Identify which cell holds the provided text, then report its (X, Y) central coordinate. 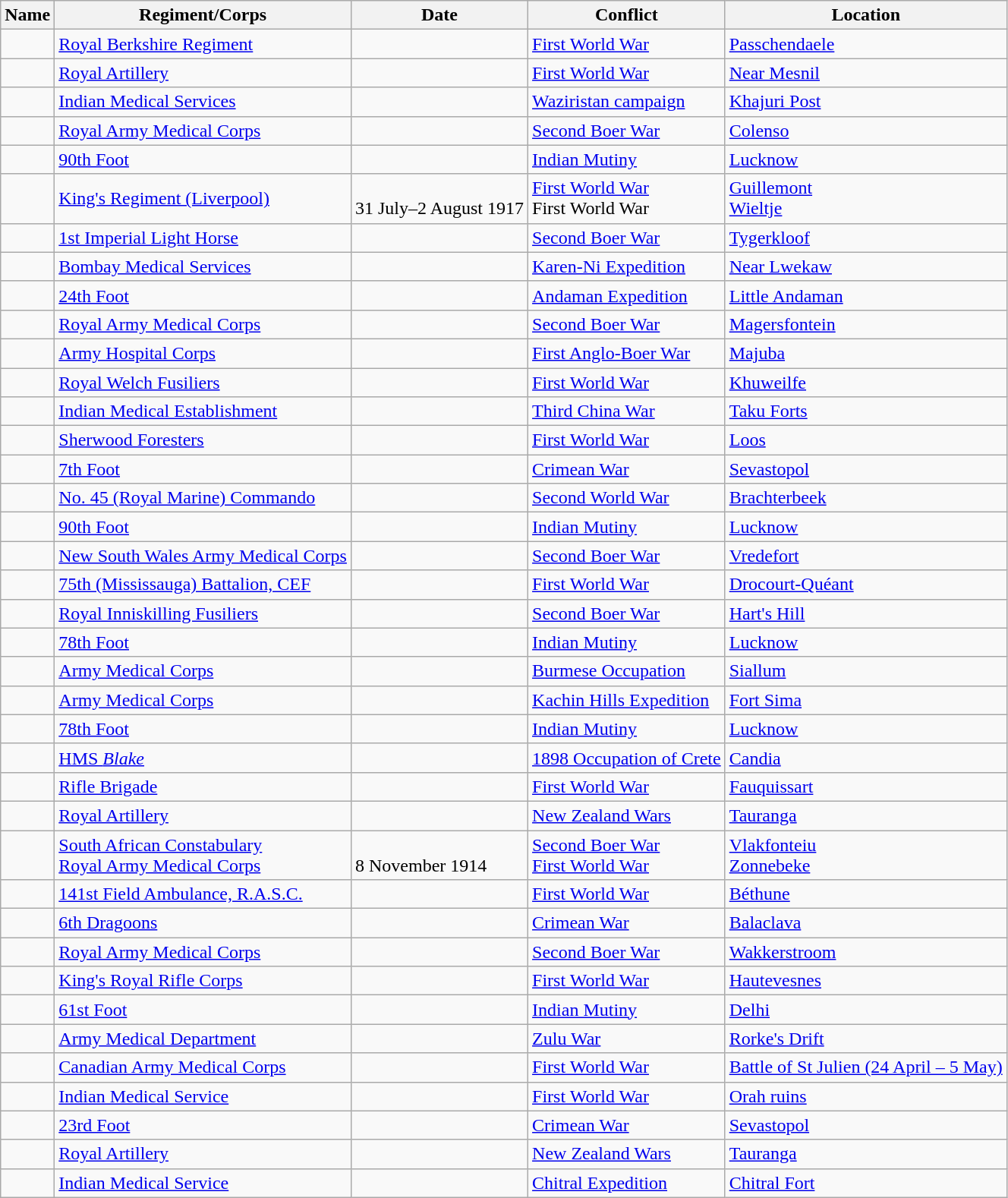
Location (865, 15)
Delhi (865, 1010)
Near Mesnil (865, 73)
31 July–2 August 1917 (439, 199)
Majuba (865, 353)
Vredefort (865, 556)
Brachterbeek (865, 498)
Second Boer WarFirst World War (627, 855)
Hautevesnes (865, 981)
61st Foot (203, 1010)
Chitral Expedition (627, 1183)
Taku Forts (865, 411)
Royal Berkshire Regiment (203, 44)
24th Foot (203, 295)
Second World War (627, 498)
Regiment/Corps (203, 15)
Burmese Occupation (627, 671)
8 November 1914 (439, 855)
Battle of St Julien (24 April – 5 May) (865, 1067)
Drocourt-Quéant (865, 585)
King's Royal Rifle Corps (203, 981)
Royal Welch Fusiliers (203, 382)
GuillemontWieltje (865, 199)
First Anglo-Boer War (627, 353)
Hart's Hill (865, 613)
South African ConstabularyRoyal Army Medical Corps (203, 855)
Third China War (627, 411)
Bombay Medical Services (203, 266)
Orah ruins (865, 1096)
141st Field Ambulance, R.A.S.C. (203, 894)
Date (439, 15)
Balaclava (865, 923)
Indian Medical Services (203, 102)
1898 Occupation of Crete (627, 758)
Royal Inniskilling Fusiliers (203, 613)
Conflict (627, 15)
Zulu War (627, 1039)
Sherwood Foresters (203, 440)
Khajuri Post (865, 102)
75th (Mississauga) Battalion, CEF (203, 585)
Fauquissart (865, 787)
No. 45 (Royal Marine) Commando (203, 498)
Khuweilfe (865, 382)
Béthune (865, 894)
Passchendaele (865, 44)
Magersfontein (865, 324)
Colenso (865, 131)
6th Dragoons (203, 923)
First World WarFirst World War (627, 199)
23rd Foot (203, 1125)
Candia (865, 758)
Fort Sima (865, 700)
Waziristan campaign (627, 102)
Army Hospital Corps (203, 353)
Tygerkloof (865, 238)
Chitral Fort (865, 1183)
Siallum (865, 671)
Karen-Ni Expedition (627, 266)
King's Regiment (Liverpool) (203, 199)
Near Lwekaw (865, 266)
Little Andaman (865, 295)
Wakkerstroom (865, 952)
Loos (865, 440)
Army Medical Department (203, 1039)
Andaman Expedition (627, 295)
New South Wales Army Medical Corps (203, 556)
VlakfonteiuZonnebeke (865, 855)
Name (27, 15)
Canadian Army Medical Corps (203, 1067)
Indian Medical Establishment (203, 411)
Rifle Brigade (203, 787)
1st Imperial Light Horse (203, 238)
HMS Blake (203, 758)
7th Foot (203, 469)
Rorke's Drift (865, 1039)
Kachin Hills Expedition (627, 700)
